Capture the cell that displays the provided text and extract its [x, y] central coordinate. 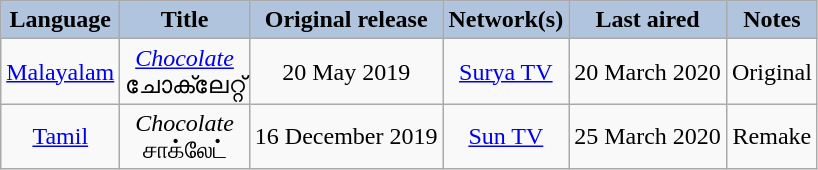
Original release [346, 20]
20 March 2020 [648, 72]
Language [60, 20]
Remake [772, 136]
Chocolate சாக்லேட் [185, 136]
Surya TV [506, 72]
Notes [772, 20]
Last aired [648, 20]
Sun TV [506, 136]
Original [772, 72]
Chocolate ചോക്ലേറ്റ് [185, 72]
Tamil [60, 136]
25 March 2020 [648, 136]
Malayalam [60, 72]
Network(s) [506, 20]
Title [185, 20]
16 December 2019 [346, 136]
20 May 2019 [346, 72]
